Capture the cell that displays the provided text and extract its (X, Y) central coordinate. 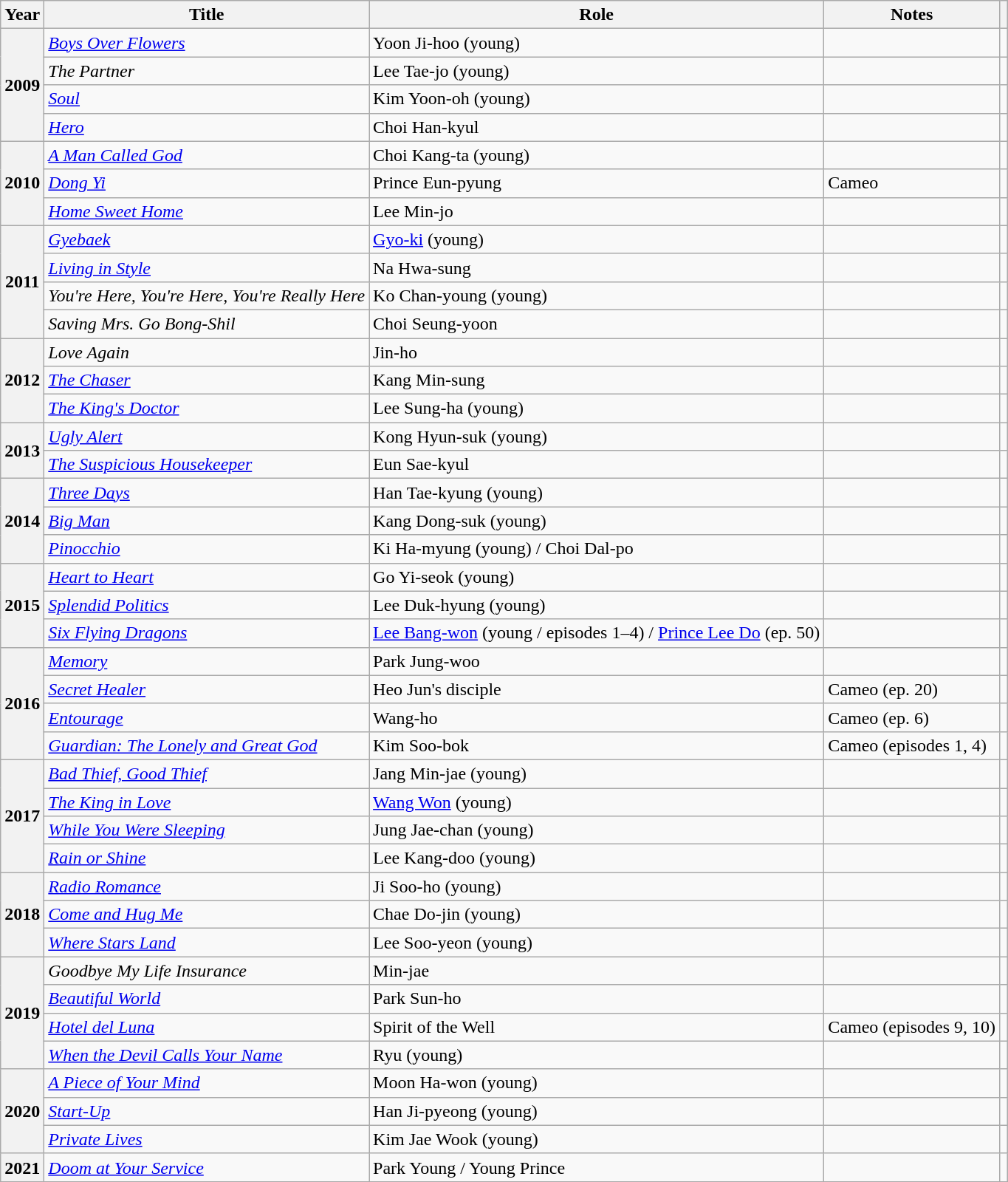
Ki Ha-myung (young) / Choi Dal-po (597, 549)
Lee Duk-hyung (young) (597, 605)
You're Here, You're Here, You're Really Here (207, 295)
Han Ji-pyeong (young) (597, 1111)
Living in Style (207, 267)
Start-Up (207, 1111)
Cameo (episodes 1, 4) (912, 745)
Lee Min-jo (597, 211)
Soul (207, 99)
Ugly Alert (207, 437)
Lee Kang-doo (young) (597, 858)
Moon Ha-won (young) (597, 1083)
Radio Romance (207, 886)
2018 (22, 915)
Secret Healer (207, 689)
2020 (22, 1111)
Boys Over Flowers (207, 43)
Kong Hyun-suk (young) (597, 437)
2019 (22, 1013)
Heart to Heart (207, 577)
2012 (22, 380)
Kim Jae Wook (young) (597, 1139)
Doom at Your Service (207, 1167)
2015 (22, 605)
Wang-ho (597, 717)
Lee Sung-ha (young) (597, 409)
Six Flying Dragons (207, 633)
Wang Won (young) (597, 802)
2009 (22, 85)
Jung Jae-chan (young) (597, 830)
Rain or Shine (207, 858)
Love Again (207, 352)
Choi Kang-ta (young) (597, 155)
Heo Jun's disciple (597, 689)
Year (22, 15)
Notes (912, 15)
Cameo (ep. 20) (912, 689)
Choi Seung-yoon (597, 324)
Lee Soo-yeon (young) (597, 943)
The Chaser (207, 380)
Title (207, 15)
When the Devil Calls Your Name (207, 1055)
A Man Called God (207, 155)
2017 (22, 816)
Kim Yoon-oh (young) (597, 99)
2021 (22, 1167)
Han Tae-kyung (young) (597, 493)
Jang Min-jae (young) (597, 773)
Kang Dong-suk (young) (597, 521)
Splendid Politics (207, 605)
Home Sweet Home (207, 211)
2014 (22, 521)
The King in Love (207, 802)
2010 (22, 183)
Ko Chan-young (young) (597, 295)
Park Jung-woo (597, 661)
Kang Min-sung (597, 380)
The Partner (207, 71)
Guardian: The Lonely and Great God (207, 745)
2011 (22, 281)
Three Days (207, 493)
Cameo (ep. 6) (912, 717)
Goodbye My Life Insurance (207, 971)
Na Hwa-sung (597, 267)
Jin-ho (597, 352)
Choi Han-kyul (597, 127)
Memory (207, 661)
Prince Eun-pyung (597, 183)
Ryu (young) (597, 1055)
Cameo (episodes 9, 10) (912, 1027)
Eun Sae-kyul (597, 465)
Hotel del Luna (207, 1027)
Saving Mrs. Go Bong-Shil (207, 324)
Chae Do-jin (young) (597, 915)
Beautiful World (207, 999)
Lee Bang-won (young / episodes 1–4) / Prince Lee Do (ep. 50) (597, 633)
The Suspicious Housekeeper (207, 465)
A Piece of Your Mind (207, 1083)
Kim Soo-bok (597, 745)
While You Were Sleeping (207, 830)
2013 (22, 451)
Gyo-ki (young) (597, 239)
Yoon Ji-hoo (young) (597, 43)
Big Man (207, 521)
Ji Soo-ho (young) (597, 886)
Private Lives (207, 1139)
Entourage (207, 717)
Park Young / Young Prince (597, 1167)
Spirit of the Well (597, 1027)
Go Yi-seok (young) (597, 577)
Pinocchio (207, 549)
Role (597, 15)
Come and Hug Me (207, 915)
2016 (22, 703)
Park Sun-ho (597, 999)
Bad Thief, Good Thief (207, 773)
Cameo (912, 183)
Hero (207, 127)
The King's Doctor (207, 409)
Min-jae (597, 971)
Dong Yi (207, 183)
Where Stars Land (207, 943)
Gyebaek (207, 239)
Lee Tae-jo (young) (597, 71)
